Scan for the cell matching the given text and deliver its (X, Y) coordinate at center. 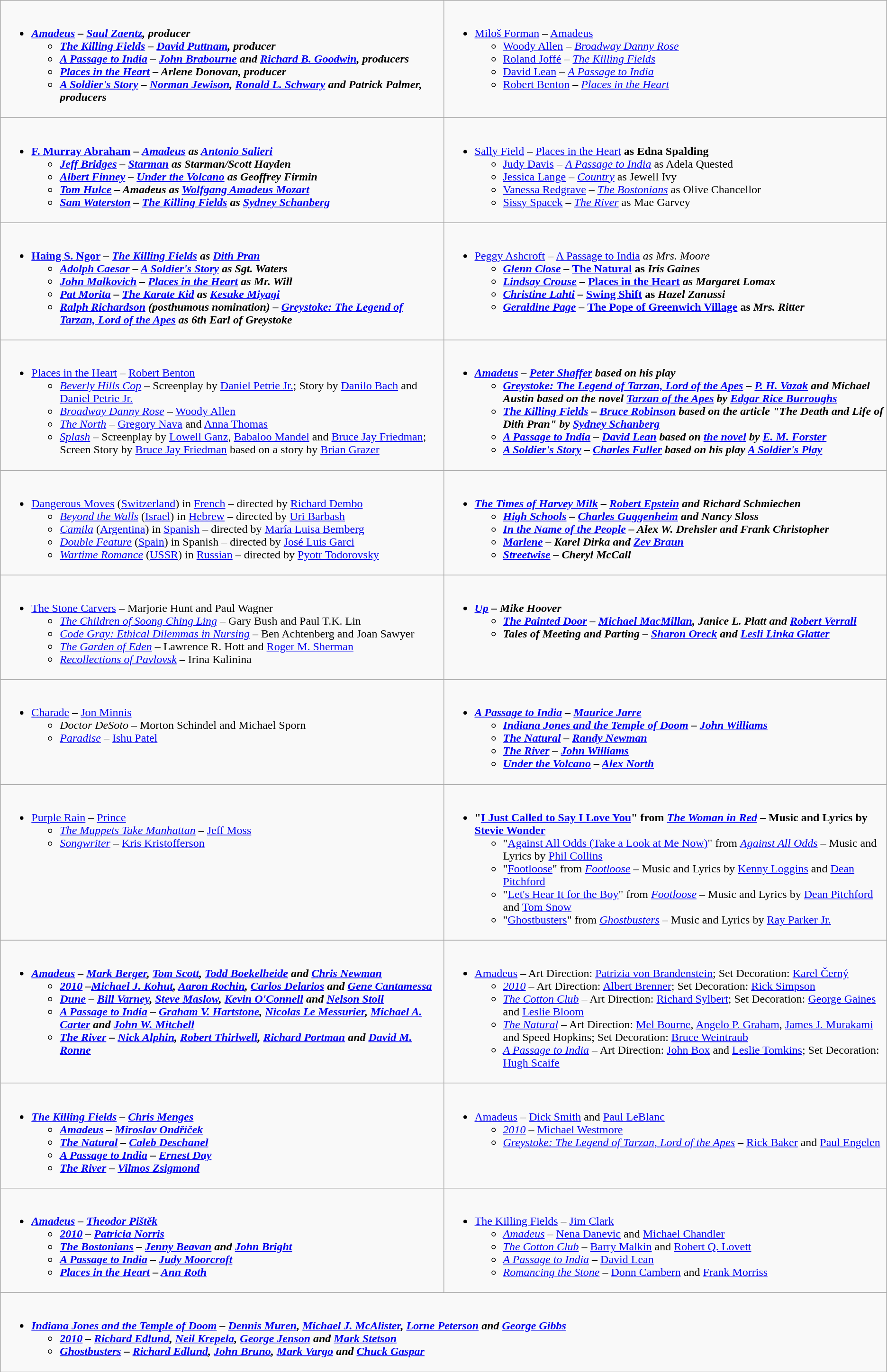
Amadeus – Dick Smith and Paul LeBlanc2010 – Michael WestmoreGreystoke: The Legend of Tarzan, Lord of the Apes – Rick Baker and Paul Engelen (665, 1136)
The Killing Fields – Chris MengesAmadeus – Miroslav OndříčekThe Natural – Caleb DeschanelA Passage to India – Ernest DayThe River – Vilmos Zsigmond (222, 1136)
Purple Rain – PrinceThe Muppets Take Manhattan – Jeff MossSongwriter – Kris Kristofferson (222, 862)
Charade – Jon MinnisDoctor DeSoto – Morton Schindel and Michael SpornParadise – Ishu Patel (222, 732)
